Output the (x, y) coordinate of the center of the cell containing the given text.  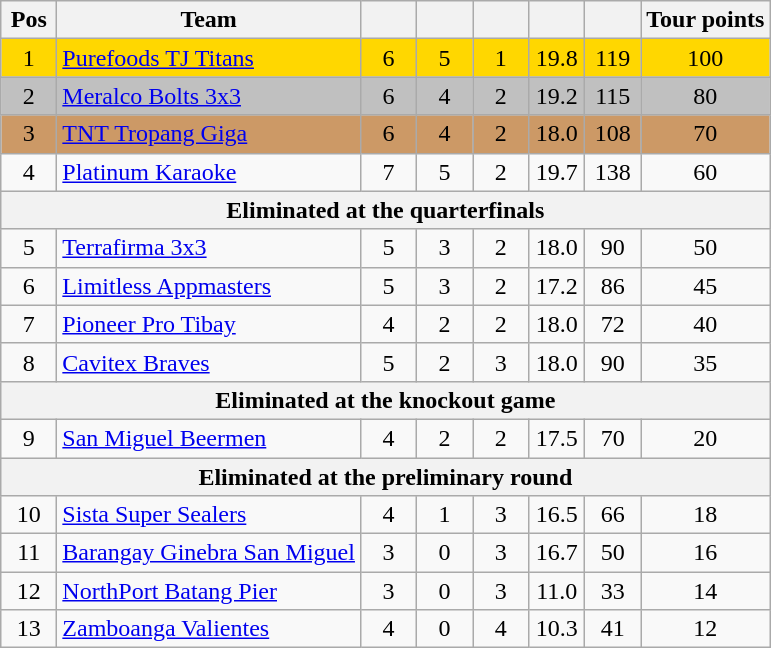
Terrafirma 3x3 (209, 248)
60 (706, 172)
80 (706, 96)
Tour points (706, 20)
Zamboanga Valientes (209, 629)
119 (613, 58)
Pos (29, 20)
16 (706, 553)
14 (706, 591)
9 (29, 438)
16.7 (557, 553)
Limitless Appmasters (209, 286)
Sista Super Sealers (209, 515)
Barangay Ginebra San Miguel (209, 553)
10.3 (557, 629)
TNT Tropang Giga (209, 134)
108 (613, 134)
33 (613, 591)
41 (613, 629)
Eliminated at the knockout game (386, 400)
17.2 (557, 286)
17.5 (557, 438)
Team (209, 20)
16.5 (557, 515)
45 (706, 286)
11.0 (557, 591)
Platinum Karaoke (209, 172)
19.7 (557, 172)
Meralco Bolts 3x3 (209, 96)
13 (29, 629)
100 (706, 58)
72 (613, 324)
Eliminated at the preliminary round (386, 477)
San Miguel Beermen (209, 438)
NorthPort Batang Pier (209, 591)
35 (706, 362)
18 (706, 515)
20 (706, 438)
Purefoods TJ Titans (209, 58)
19.8 (557, 58)
Pioneer Pro Tibay (209, 324)
66 (613, 515)
86 (613, 286)
11 (29, 553)
8 (29, 362)
19.2 (557, 96)
138 (613, 172)
Cavitex Braves (209, 362)
40 (706, 324)
115 (613, 96)
10 (29, 515)
Eliminated at the quarterfinals (386, 210)
